Return [x, y] of the center of cell containing provided text 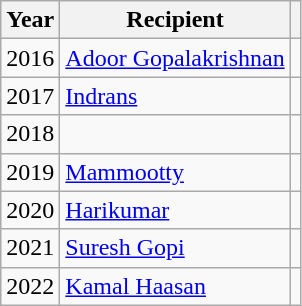
2017 [30, 96]
Adoor Gopalakrishnan [175, 58]
2022 [30, 286]
2020 [30, 210]
2021 [30, 248]
2018 [30, 134]
2019 [30, 172]
Kamal Haasan [175, 286]
Recipient [175, 20]
Harikumar [175, 210]
Suresh Gopi [175, 248]
Mammootty [175, 172]
Indrans [175, 96]
Year [30, 20]
2016 [30, 58]
